Find where the given text appears and provide that cell's center as (X, Y) coordinate. 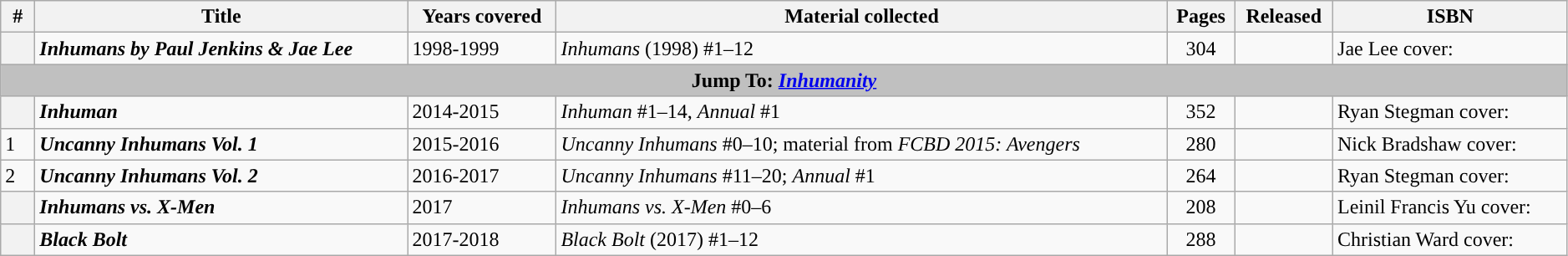
Inhuman (221, 112)
208 (1201, 207)
2015-2016 (482, 144)
Uncanny Inhumans Vol. 1 (221, 144)
2016-2017 (482, 176)
288 (1201, 239)
Title (221, 17)
Leinil Francis Yu cover: (1450, 207)
352 (1201, 112)
2017-2018 (482, 239)
Jae Lee cover: (1450, 49)
Black Bolt (221, 239)
Released (1284, 17)
Christian Ward cover: (1450, 239)
1998-1999 (482, 49)
ISBN (1450, 17)
Uncanny Inhumans Vol. 2 (221, 176)
Pages (1201, 17)
Nick Bradshaw cover: (1450, 144)
Black Bolt (2017) #1–12 (862, 239)
1 (18, 144)
Material collected (862, 17)
# (18, 17)
Years covered (482, 17)
2 (18, 176)
Inhumans by Paul Jenkins & Jae Lee (221, 49)
Uncanny Inhumans #11–20; Annual #1 (862, 176)
2017 (482, 207)
304 (1201, 49)
264 (1201, 176)
Jump To: Inhumanity (784, 80)
280 (1201, 144)
Inhuman #1–14, Annual #1 (862, 112)
Uncanny Inhumans #0–10; material from FCBD 2015: Avengers (862, 144)
Inhumans vs. X-Men (221, 207)
2014-2015 (482, 112)
Inhumans vs. X-Men #0–6 (862, 207)
Inhumans (1998) #1–12 (862, 49)
